Detect which cell encompasses the target text, then output its [X, Y] center coordinate. 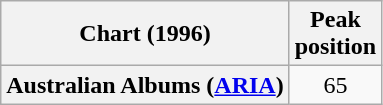
Australian Albums (ARIA) [145, 85]
65 [335, 85]
Peakposition [335, 34]
Chart (1996) [145, 34]
